Extract the [x, y] coordinate from the center of the cell holding the provided text.  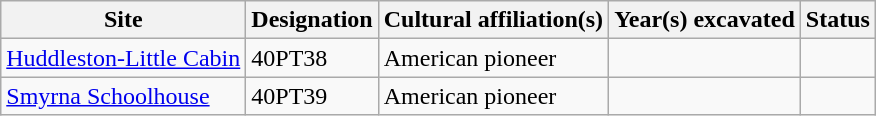
Year(s) excavated [705, 20]
Status [838, 20]
Huddleston-Little Cabin [124, 58]
Smyrna Schoolhouse [124, 96]
40PT38 [312, 58]
Site [124, 20]
Cultural affiliation(s) [493, 20]
Designation [312, 20]
40PT39 [312, 96]
